Find where the given text appears and provide that cell's center as (X, Y) coordinate. 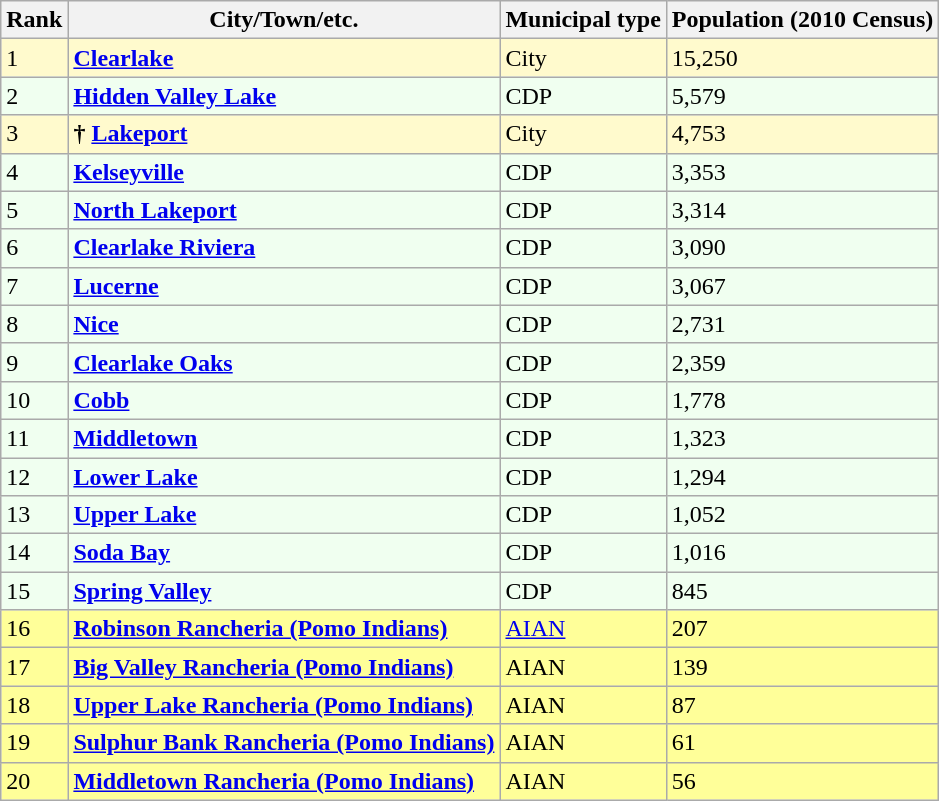
87 (802, 705)
North Lakeport (284, 210)
1,323 (802, 438)
Soda Bay (284, 553)
Clearlake Oaks (284, 362)
Big Valley Rancheria (Pomo Indians) (284, 667)
2,731 (802, 324)
1,778 (802, 400)
139 (802, 667)
13 (34, 515)
Nice (284, 324)
Clearlake Riviera (284, 248)
18 (34, 705)
10 (34, 400)
11 (34, 438)
6 (34, 248)
Municipal type (583, 20)
19 (34, 743)
Upper Lake Rancheria (Pomo Indians) (284, 705)
3,067 (802, 286)
845 (802, 591)
207 (802, 629)
1 (34, 58)
16 (34, 629)
56 (802, 781)
Middletown (284, 438)
Upper Lake (284, 515)
City/Town/etc. (284, 20)
Rank (34, 20)
8 (34, 324)
3 (34, 134)
15 (34, 591)
61 (802, 743)
Clearlake (284, 58)
Cobb (284, 400)
14 (34, 553)
9 (34, 362)
15,250 (802, 58)
Robinson Rancheria (Pomo Indians) (284, 629)
Lower Lake (284, 477)
1,294 (802, 477)
Hidden Valley Lake (284, 96)
1,016 (802, 553)
Sulphur Bank Rancheria (Pomo Indians) (284, 743)
Population (2010 Census) (802, 20)
2,359 (802, 362)
4 (34, 172)
Kelseyville (284, 172)
12 (34, 477)
17 (34, 667)
20 (34, 781)
3,353 (802, 172)
3,090 (802, 248)
† Lakeport (284, 134)
4,753 (802, 134)
3,314 (802, 210)
7 (34, 286)
5,579 (802, 96)
Lucerne (284, 286)
5 (34, 210)
Middletown Rancheria (Pomo Indians) (284, 781)
1,052 (802, 515)
Spring Valley (284, 591)
2 (34, 96)
